From the cell containing the given text, extract its center point as (x, y) coordinate. 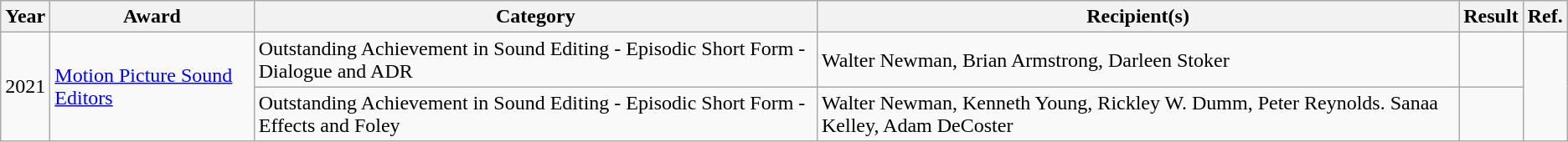
2021 (25, 87)
Result (1491, 17)
Category (535, 17)
Outstanding Achievement in Sound Editing - Episodic Short Form - Effects and Foley (535, 114)
Outstanding Achievement in Sound Editing - Episodic Short Form - Dialogue and ADR (535, 60)
Walter Newman, Kenneth Young, Rickley W. Dumm, Peter Reynolds. Sanaa Kelley, Adam DeCoster (1137, 114)
Recipient(s) (1137, 17)
Walter Newman, Brian Armstrong, Darleen Stoker (1137, 60)
Motion Picture Sound Editors (152, 87)
Year (25, 17)
Ref. (1545, 17)
Award (152, 17)
